From the cell containing the given text, extract its center point as (X, Y) coordinate. 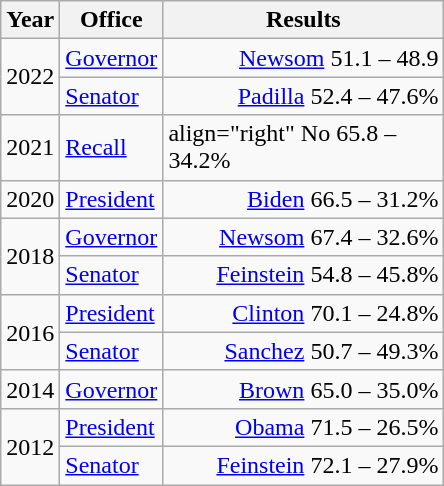
2014 (30, 389)
Clinton 70.1 – 24.8% (304, 313)
Results (304, 20)
Newsom 67.4 – 32.6% (304, 237)
Recall (112, 148)
2022 (30, 77)
Padilla 52.4 – 47.6% (304, 96)
align="right" No 65.8 – 34.2% (304, 148)
Year (30, 20)
Feinstein 54.8 – 45.8% (304, 275)
Biden 66.5 – 31.2% (304, 199)
Sanchez 50.7 – 49.3% (304, 351)
2016 (30, 332)
2018 (30, 256)
2012 (30, 446)
2021 (30, 148)
Brown 65.0 – 35.0% (304, 389)
Newsom 51.1 – 48.9 (304, 58)
Obama 71.5 – 26.5% (304, 427)
2020 (30, 199)
Office (112, 20)
Feinstein 72.1 – 27.9% (304, 465)
